Determine the (X, Y) coordinate at the center of the cell enclosing the given text.  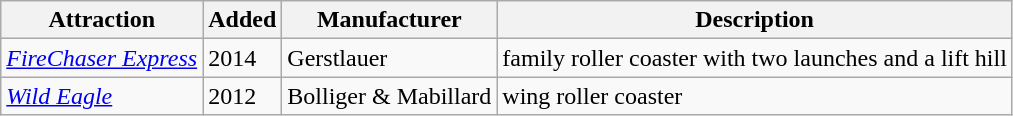
Wild Eagle (102, 96)
Manufacturer (390, 20)
Bolliger & Mabillard (390, 96)
Added (242, 20)
wing roller coaster (755, 96)
2012 (242, 96)
2014 (242, 58)
family roller coaster with two launches and a lift hill (755, 58)
Attraction (102, 20)
Description (755, 20)
FireChaser Express (102, 58)
Gerstlauer (390, 58)
